Detect which cell encompasses the target text, then output its (X, Y) center coordinate. 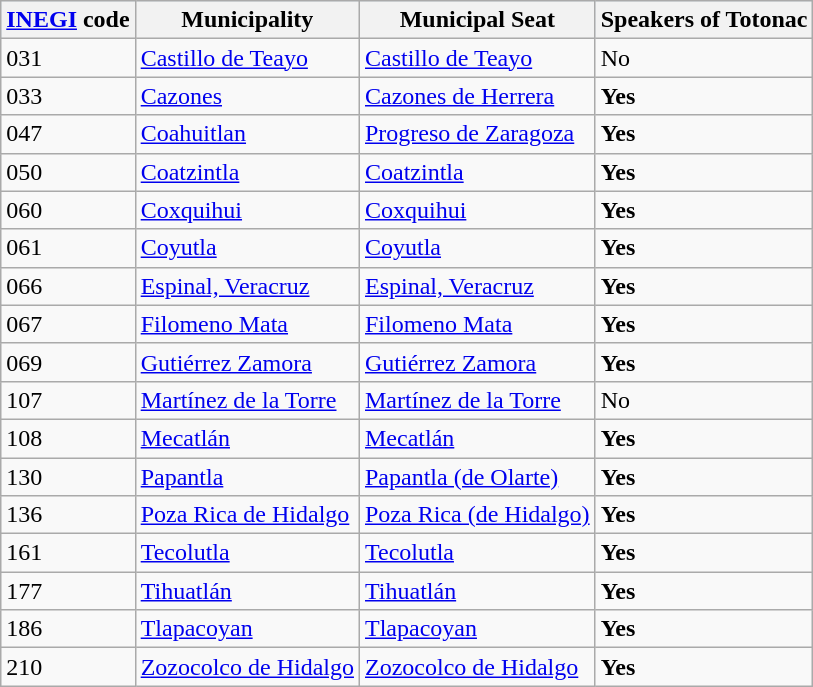
136 (68, 515)
130 (68, 477)
Municipal Seat (477, 20)
INEGI code (68, 20)
161 (68, 553)
067 (68, 324)
210 (68, 667)
Cazones de Herrera (477, 96)
107 (68, 400)
Speakers of Totonac (704, 20)
031 (68, 58)
060 (68, 210)
Progreso de Zaragoza (477, 134)
177 (68, 591)
Papantla (de Olarte) (477, 477)
Coahuitlan (247, 134)
033 (68, 96)
050 (68, 172)
069 (68, 362)
Poza Rica de Hidalgo (247, 515)
047 (68, 134)
108 (68, 438)
186 (68, 629)
Municipality (247, 20)
066 (68, 286)
Papantla (247, 477)
Poza Rica (de Hidalgo) (477, 515)
Cazones (247, 96)
061 (68, 248)
